Search for the cell housing the specified text and yield its (X, Y) center coordinate. 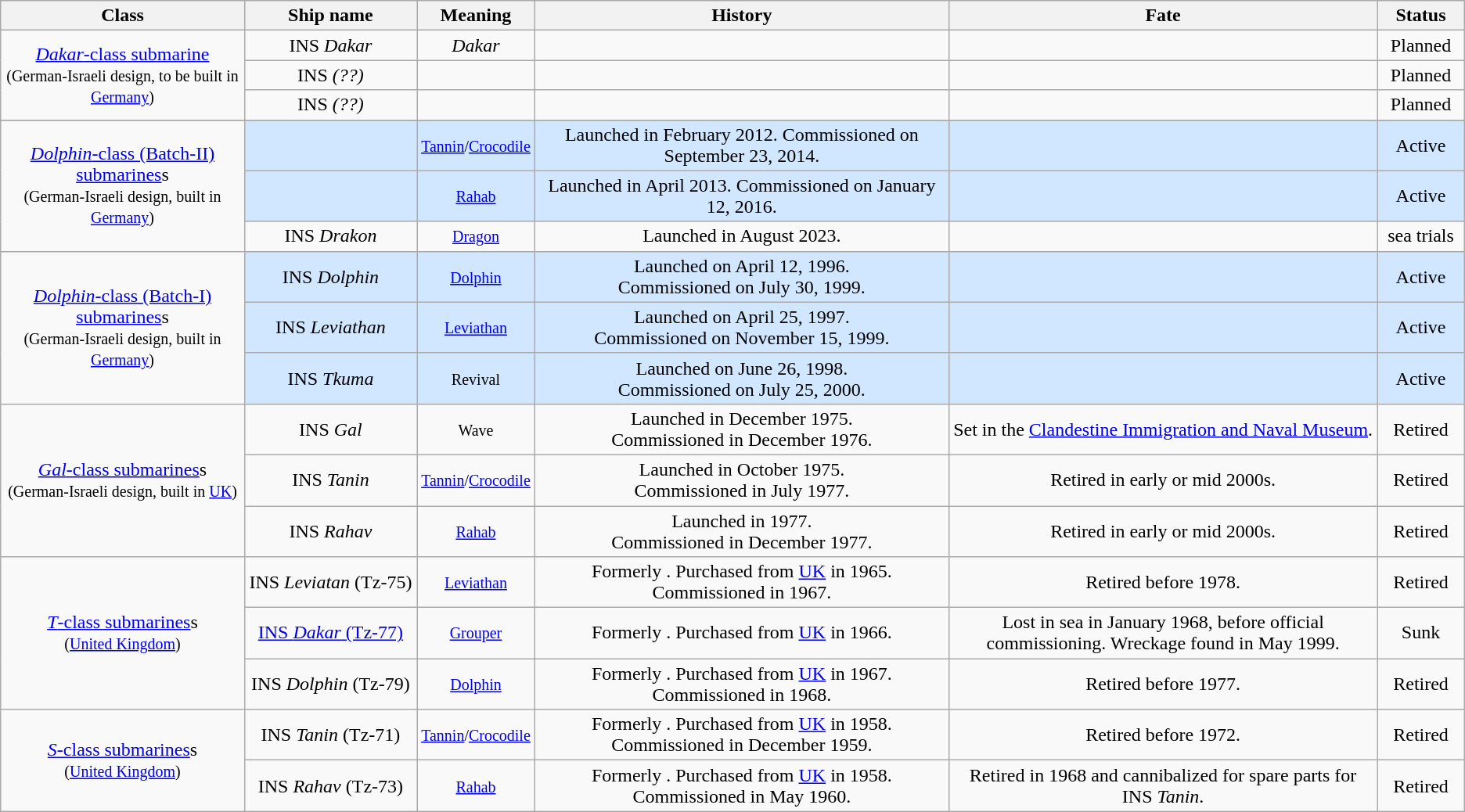
Formerly . Purchased from UK in 1958. Commissioned in May 1960. (742, 785)
Sunk (1421, 634)
INS Drakon (330, 236)
INS Dakar (330, 45)
INS Leviathan (330, 327)
INS Tanin (330, 480)
Launched in December 1975.Commissioned in December 1976. (742, 429)
S-class submariness(United Kingdom) (122, 760)
Dolphin-class (Batch-I) submariness(German-Israeli design, built in Germany) (122, 327)
T-class submariness(United Kingdom) (122, 634)
Launched on June 26, 1998.Commissioned on July 25, 2000. (742, 379)
INS Dolphin (Tz-79) (330, 684)
INS Rahav (330, 530)
INS Gal (330, 429)
Set in the Clandestine Immigration and Naval Museum. (1163, 429)
Launched in April 2013. Commissioned on January 12, 2016. (742, 196)
sea trials (1421, 236)
INS Dakar (Tz-77) (330, 634)
Grouper (476, 634)
Gal-class submariness(German-Israeli design, built in UK) (122, 480)
Retired before 1977. (1163, 684)
INS Rahav (Tz-73) (330, 785)
Retired in 1968 and cannibalized for spare parts for INS Tanin. (1163, 785)
Formerly . Purchased from UK in 1966. (742, 634)
INS Dolphin (330, 277)
Dakar (476, 45)
Meaning (476, 16)
INS Leviatan (Tz-75) (330, 582)
Lost in sea in January 1968, before official commissioning. Wreckage found in May 1999. (1163, 634)
Dakar-class submarine(German-Israeli design, to be built in Germany) (122, 75)
History (742, 16)
Launched in February 2012. Commissioned on September 23, 2014. (742, 146)
Launched in October 1975.Commissioned in July 1977. (742, 480)
INS Tkuma (330, 379)
Formerly . Purchased from UK in 1965. Commissioned in 1967. (742, 582)
Fate (1163, 16)
Formerly . Purchased from UK in 1967. Commissioned in 1968. (742, 684)
Wave (476, 429)
Launched in 1977.Commissioned in December 1977. (742, 530)
Retired before 1972. (1163, 735)
Class (122, 16)
Retired before 1978. (1163, 582)
Launched on April 12, 1996.Commissioned on July 30, 1999. (742, 277)
Revival (476, 379)
Status (1421, 16)
Launched in August 2023. (742, 236)
Dolphin-class (Batch-II) submariness(German-Israeli design, built in Germany) (122, 185)
Formerly . Purchased from UK in 1958. Commissioned in December 1959. (742, 735)
Ship name (330, 16)
Dragon (476, 236)
INS Tanin (Tz-71) (330, 735)
Launched on April 25, 1997.Commissioned on November 15, 1999. (742, 327)
